Identify which cell holds the provided text, then report its [X, Y] central coordinate. 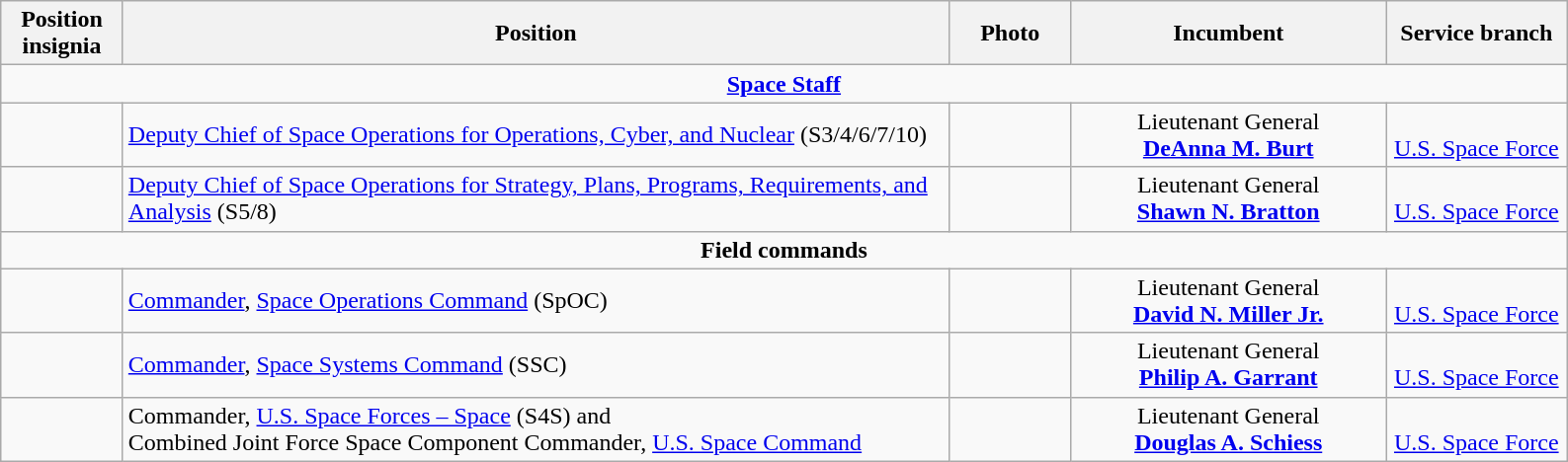
Lieutenant GeneralShawn N. Bratton [1229, 199]
Space Staff [784, 84]
Commander, U.S. Space Forces – Space (S4S) andCombined Joint Force Space Component Commander, U.S. Space Command [536, 428]
Deputy Chief of Space Operations for Operations, Cyber, and Nuclear (S3/4/6/7/10) [536, 134]
Service branch [1476, 34]
Position [536, 34]
Deputy Chief of Space Operations for Strategy, Plans, Programs, Requirements, and Analysis (S5/8) [536, 199]
Position insignia [62, 34]
Lieutenant GeneralDeAnna M. Burt [1229, 134]
Field commands [784, 250]
Incumbent [1229, 34]
Photo [1010, 34]
Commander, Space Operations Command (SpOC) [536, 300]
Lieutenant GeneralPhilip A. Garrant [1229, 365]
Lieutenant GeneralDouglas A. Schiess [1229, 428]
Commander, Space Systems Command (SSC) [536, 365]
Lieutenant GeneralDavid N. Miller Jr. [1229, 300]
